Capture the cell that displays the provided text and extract its [x, y] central coordinate. 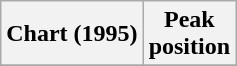
Chart (1995) [72, 34]
Peakposition [189, 34]
